Return [x, y] of the center of cell containing provided text 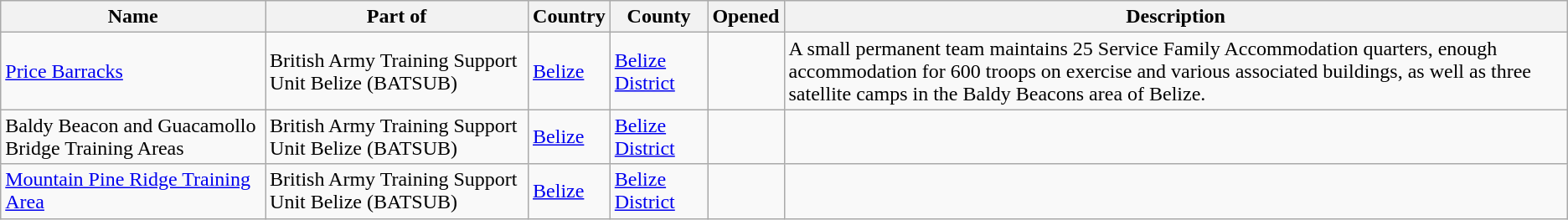
Part of [397, 17]
Mountain Pine Ridge Training Area [133, 191]
Name [133, 17]
County [658, 17]
Baldy Beacon and Guacamollo Bridge Training Areas [133, 137]
Price Barracks [133, 71]
Opened [745, 17]
Country [570, 17]
Description [1176, 17]
